From the cell containing the given text, extract its center point as (X, Y) coordinate. 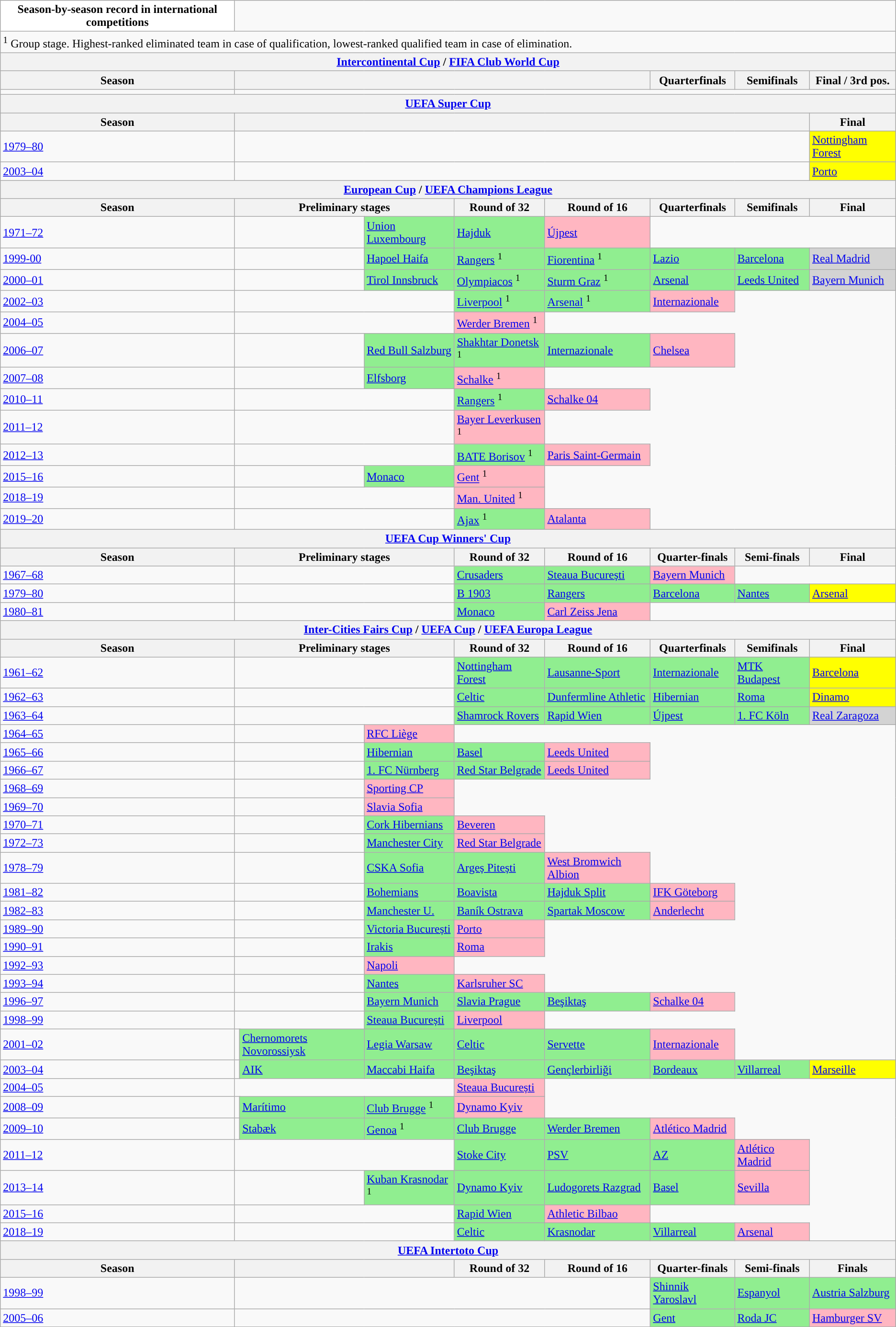
1978–79 (118, 868)
CSKA Sofia (410, 868)
Ajax 1 (500, 519)
Manchester City (410, 843)
1980–81 (118, 612)
Season-by-season record in international competitions (118, 16)
Hapoel Haifa (410, 258)
AIK (302, 1069)
Werder Bremen 1 (500, 323)
Austria Salzburg (852, 1293)
1969–70 (118, 807)
1982–83 (118, 911)
Bordeaux (693, 1069)
1965–66 (118, 752)
Athletic Bilbao (597, 1214)
1. FC Köln (772, 715)
2010–11 (118, 399)
1999-00 (118, 258)
MTK Budapest (772, 673)
Espanyol (772, 1293)
Genoa 1 (410, 1128)
1989–90 (118, 929)
Tirol Innsbruck (410, 280)
Gent (693, 1317)
Dinamo (852, 697)
Chelsea (693, 350)
1962–63 (118, 697)
Chernomorets Novorossiysk (302, 1044)
1992–93 (118, 965)
Atalanta (597, 519)
Krasnodar (597, 1232)
European Cup / UEFA Champions League (448, 190)
Hajduk (500, 233)
Intercontinental Cup / FIFA Club World Cup (448, 62)
1971–72 (118, 233)
Hamburger SV (852, 1317)
Rangers (597, 593)
Real Madrid (852, 258)
2009–10 (118, 1128)
Marseille (852, 1069)
AZ (693, 1155)
Lazio (693, 258)
Werder Bremen (597, 1128)
PSV (597, 1155)
Gençlerbirliği (597, 1069)
UEFA Cup Winners' Cup (448, 539)
RFC Liège (410, 734)
Cork Hibernians (410, 825)
Red Bull Salzburg (410, 350)
Elfsborg (410, 378)
Victoria București (410, 929)
Kuban Krasnodar 1 (410, 1188)
Maccabi Haifa (410, 1069)
1993–94 (118, 983)
Stoke City (500, 1155)
Fiorentina 1 (597, 258)
Karlsruher SC (500, 983)
1972–73 (118, 843)
Liverpool (500, 1020)
Anderlecht (693, 911)
1. FC Nürnberg (410, 770)
UEFA Intertoto Cup (448, 1250)
Lausanne-Sport (597, 673)
Slavia Prague (500, 1002)
Roda JC (772, 1317)
Servette (597, 1044)
Paris Saint-Germain (597, 455)
Union Luxembourg (410, 233)
2005–06 (118, 1317)
1990–91 (118, 947)
2002–03 (118, 301)
1963–64 (118, 715)
1964–65 (118, 734)
Baník Ostrava (500, 911)
1970–71 (118, 825)
Bayer Leverkusen 1 (500, 427)
1 Group stage. Highest-ranked eliminated team in case of qualification, lowest-ranked qualified team in case of elimination. (448, 42)
Final / 3rd pos. (852, 80)
2001–02 (118, 1044)
Spartak Moscow (597, 911)
Real Zaragoza (852, 715)
Beveren (500, 825)
Sturm Graz 1 (597, 280)
BATE Borisov 1 (500, 455)
2006–07 (118, 350)
Schalke 1 (500, 378)
Gent 1 (500, 477)
Napoli (410, 965)
West Bromwich Albion (597, 868)
Dunfermline Athletic (597, 697)
2013–14 (118, 1188)
IFK Göteborg (693, 892)
Boavista (500, 892)
1961–62 (118, 673)
Club Brugge (500, 1128)
UEFA Super Cup (448, 104)
Stabæk (302, 1128)
Sporting CP (410, 788)
Bohemians (410, 892)
2007–08 (118, 378)
Liverpool 1 (500, 301)
Hajduk Split (597, 892)
Marítimo (302, 1107)
1967–68 (118, 575)
Shakhtar Donetsk 1 (500, 350)
Shinnik Yaroslavl (693, 1293)
Legia Warsaw (410, 1044)
Irakis (410, 947)
Argeș Pitești (500, 868)
Crusaders (500, 575)
B 1903 (500, 593)
Shamrock Rovers (500, 715)
Club Brugge 1 (410, 1107)
Ludogorets Razgrad (597, 1188)
1968–69 (118, 788)
Sevilla (772, 1188)
Man. United 1 (500, 498)
2000–01 (118, 280)
1981–82 (118, 892)
Olympiacos 1 (500, 280)
Arsenal 1 (597, 301)
2019–20 (118, 519)
1966–67 (118, 770)
Inter-Cities Fairs Cup / UEFA Cup / UEFA Europa League (448, 630)
2012–13 (118, 455)
2008–09 (118, 1107)
Finals (852, 1268)
Manchester U. (410, 911)
Slavia Sofia (410, 807)
1996–97 (118, 1002)
Carl Zeiss Jena (597, 612)
